Capture the cell that displays the provided text and extract its [X, Y] central coordinate. 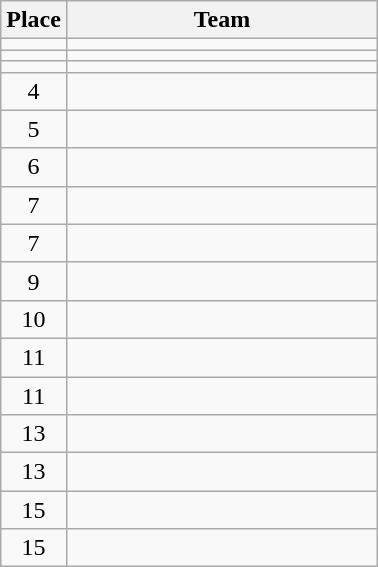
6 [34, 167]
4 [34, 91]
Place [34, 20]
9 [34, 281]
10 [34, 319]
Team [222, 20]
5 [34, 129]
